Search for the cell housing the specified text and yield its (X, Y) center coordinate. 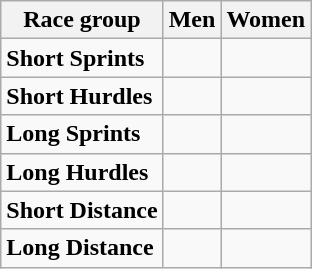
Race group (82, 20)
Long Distance (82, 248)
Short Sprints (82, 58)
Long Hurdles (82, 172)
Short Distance (82, 210)
Long Sprints (82, 134)
Short Hurdles (82, 96)
Women (266, 20)
Men (192, 20)
